Search for the cell housing the specified text and yield its [X, Y] center coordinate. 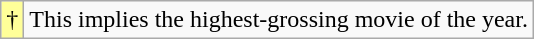
This implies the highest-grossing movie of the year. [279, 20]
† [12, 20]
